Determine the [X, Y] coordinate at the center of the cell enclosing the given text.  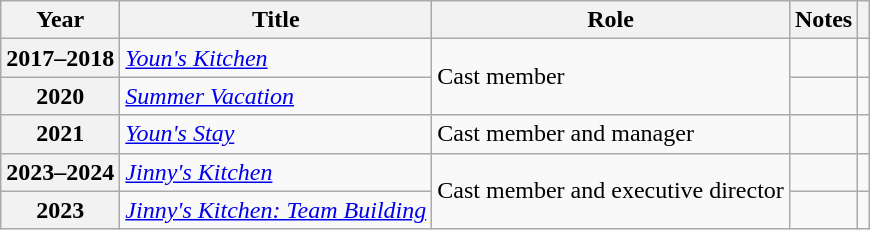
Jinny's Kitchen: Team Building [276, 210]
Cast member and executive director [611, 191]
Cast member and manager [611, 134]
2023 [60, 210]
2021 [60, 134]
2020 [60, 96]
Jinny's Kitchen [276, 172]
Notes [823, 20]
Youn's Kitchen [276, 58]
2017–2018 [60, 58]
Role [611, 20]
Youn's Stay [276, 134]
Title [276, 20]
Cast member [611, 77]
Year [60, 20]
Summer Vacation [276, 96]
2023–2024 [60, 172]
